Find where the given text appears and provide that cell's center as [X, Y] coordinate. 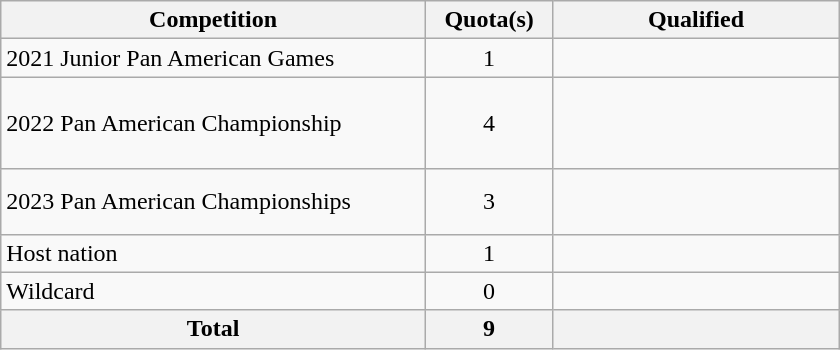
Competition [214, 20]
2021 Junior Pan American Games [214, 58]
Wildcard [214, 291]
Host nation [214, 253]
2023 Pan American Championships [214, 202]
4 [488, 123]
Qualified [696, 20]
Total [214, 329]
9 [488, 329]
0 [488, 291]
3 [488, 202]
2022 Pan American Championship [214, 123]
Quota(s) [488, 20]
